Pinpoint the cell where the given text exists, returning its (x, y) midpoint coordinate. 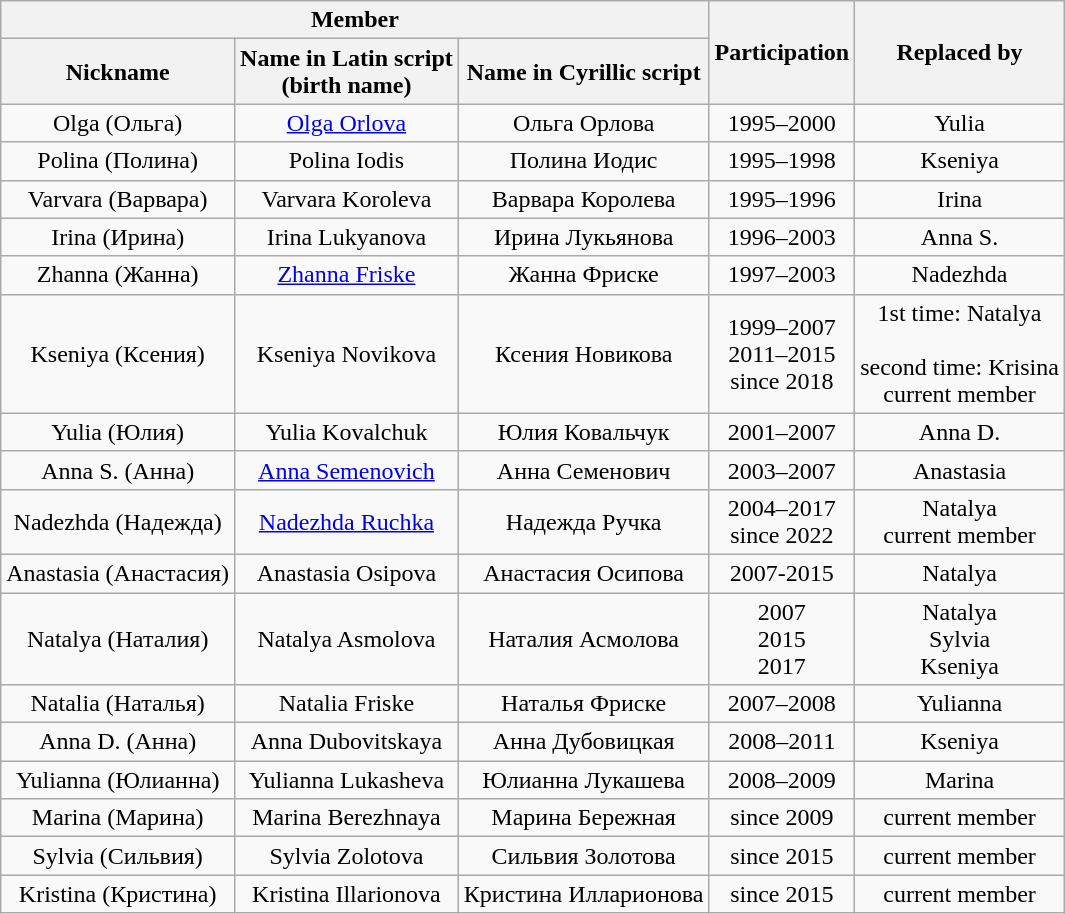
Anastasia Osipova (347, 573)
1999–2007 2011–2015 since 2018 (782, 354)
1995–2000 (782, 123)
Yulia (Юлия) (118, 432)
Nickname (118, 72)
Name in Cyrillic script (584, 72)
Olga (Ольга) (118, 123)
Варвара Королева (584, 199)
Zhanna Friske (347, 275)
Kristina Illarionova (347, 894)
Irina (960, 199)
Жанна Фриске (584, 275)
Наталия Асмолова (584, 638)
Anna S. (Анна) (118, 470)
Yulia (960, 123)
since 2009 (782, 818)
Anna Semenovich (347, 470)
Ирина Лукьянова (584, 237)
Надежда Ручка (584, 522)
Natalya (Наталия) (118, 638)
Yulianna Lukasheva (347, 780)
Marina Berezhnaya (347, 818)
Yulianna (960, 704)
Юлианна Лукашева (584, 780)
Anna Dubovitskaya (347, 742)
200720152017 (782, 638)
Natalyacurrent member (960, 522)
Anastasia (960, 470)
Анна Семенович (584, 470)
1996–2003 (782, 237)
Participation (782, 52)
Ольга Орлова (584, 123)
2007-2015 (782, 573)
Name in Latin script(birth name) (347, 72)
Анна Дубовицкая (584, 742)
Anastasia (Анастасия) (118, 573)
Марина Бережная (584, 818)
Irina Lukyanova (347, 237)
Anna D. (960, 432)
Юлия Ковальчук (584, 432)
Irina (Ирина) (118, 237)
Кристина Илларионова (584, 894)
1st time: Natalya second time: Krisina current member (960, 354)
Varvara Koroleva (347, 199)
Polina Iodis (347, 161)
Marina (Марина) (118, 818)
2008–2009 (782, 780)
Varvara (Варвара) (118, 199)
2001–2007 (782, 432)
Natalia (Наталья) (118, 704)
Анастасия Осипова (584, 573)
Nadezhda (960, 275)
Marina (960, 780)
Polina (Полина) (118, 161)
Kseniya Novikova (347, 354)
Replaced by (960, 52)
2007–2008 (782, 704)
Natalya (960, 573)
Наталья Фриске (584, 704)
1995–1996 (782, 199)
Yulia Kovalchuk (347, 432)
Sylvia Zolotova (347, 856)
Ксения Новикова (584, 354)
1995–1998 (782, 161)
Sylvia (Сильвия) (118, 856)
Anna S. (960, 237)
2008–2011 (782, 742)
Zhanna (Жанна) (118, 275)
Olga Orlova (347, 123)
Member (355, 20)
1997–2003 (782, 275)
NatalyaSylviaKseniya (960, 638)
Nadezhda (Надежда) (118, 522)
2003–2007 (782, 470)
Natalya Asmolova (347, 638)
Kristina (Кристина) (118, 894)
Nadezhda Ruchka (347, 522)
Anna D. (Анна) (118, 742)
Natalia Friske (347, 704)
2004–2017 since 2022 (782, 522)
Kseniya (Ксения) (118, 354)
Сильвия Золотова (584, 856)
Полина Иодис (584, 161)
Yulianna (Юлианна) (118, 780)
